Return (x, y) of the center of cell containing provided text 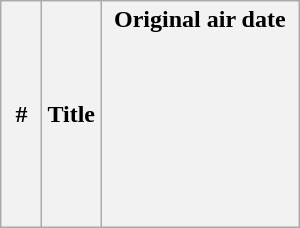
Original air date (200, 114)
# (22, 114)
Title (72, 114)
